Scan for the cell matching the given text and deliver its (x, y) coordinate at center. 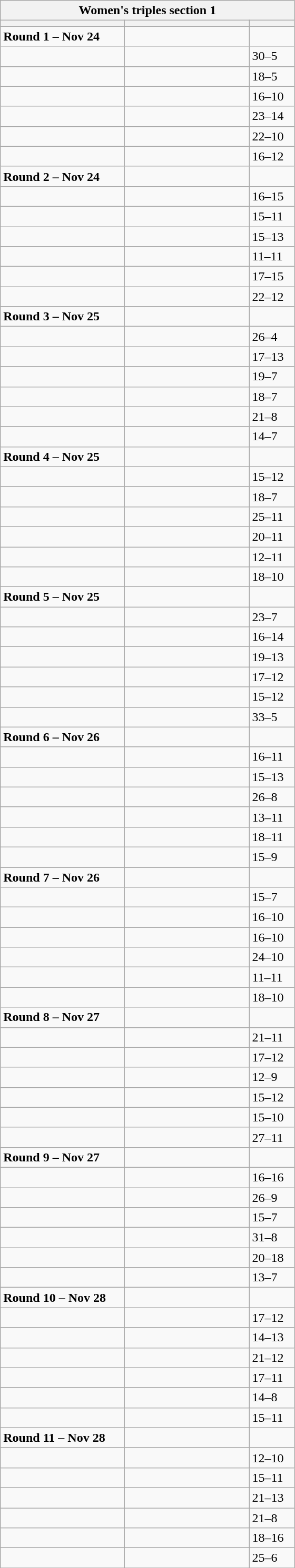
30–5 (272, 56)
12–10 (272, 1458)
14–8 (272, 1398)
18–11 (272, 837)
17–13 (272, 357)
16–15 (272, 196)
Round 3 – Nov 25 (63, 317)
12–11 (272, 557)
Round 11 – Nov 28 (63, 1438)
17–11 (272, 1378)
19–7 (272, 377)
Round 2 – Nov 24 (63, 176)
23–14 (272, 116)
Women's triples section 1 (147, 11)
14–7 (272, 437)
21–13 (272, 1498)
24–10 (272, 957)
16–16 (272, 1177)
15–10 (272, 1117)
17–15 (272, 277)
Round 8 – Nov 27 (63, 1017)
26–9 (272, 1198)
21–11 (272, 1037)
13–11 (272, 817)
Round 5 – Nov 25 (63, 597)
22–12 (272, 297)
18–5 (272, 76)
26–8 (272, 797)
Round 4 – Nov 25 (63, 457)
33–5 (272, 717)
12–9 (272, 1077)
23–7 (272, 617)
25–6 (272, 1558)
Round 9 – Nov 27 (63, 1157)
16–12 (272, 156)
31–8 (272, 1238)
20–18 (272, 1258)
26–4 (272, 337)
16–14 (272, 637)
15–9 (272, 857)
19–13 (272, 657)
Round 10 – Nov 28 (63, 1298)
13–7 (272, 1278)
22–10 (272, 136)
Round 6 – Nov 26 (63, 737)
21–12 (272, 1358)
25–11 (272, 517)
Round 1 – Nov 24 (63, 36)
20–11 (272, 537)
18–16 (272, 1538)
14–13 (272, 1338)
Round 7 – Nov 26 (63, 877)
16–11 (272, 757)
27–11 (272, 1137)
